Detect which cell encompasses the target text, then output its [x, y] center coordinate. 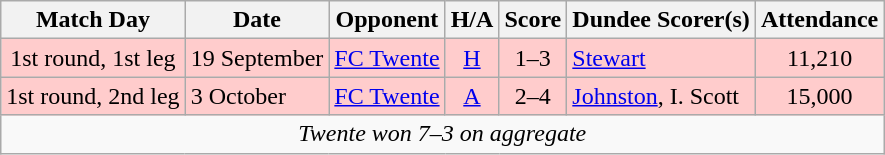
19 September [257, 58]
2–4 [533, 96]
3 October [257, 96]
Johnston, I. Scott [662, 96]
H [472, 58]
1–3 [533, 58]
Attendance [819, 20]
Stewart [662, 58]
1st round, 2nd leg [93, 96]
Opponent [387, 20]
Score [533, 20]
1st round, 1st leg [93, 58]
H/A [472, 20]
A [472, 96]
11,210 [819, 58]
Twente won 7–3 on aggregate [442, 134]
Dundee Scorer(s) [662, 20]
Date [257, 20]
15,000 [819, 96]
Match Day [93, 20]
